For the text-containing cell, return its midpoint in (X, Y) coordinate format. 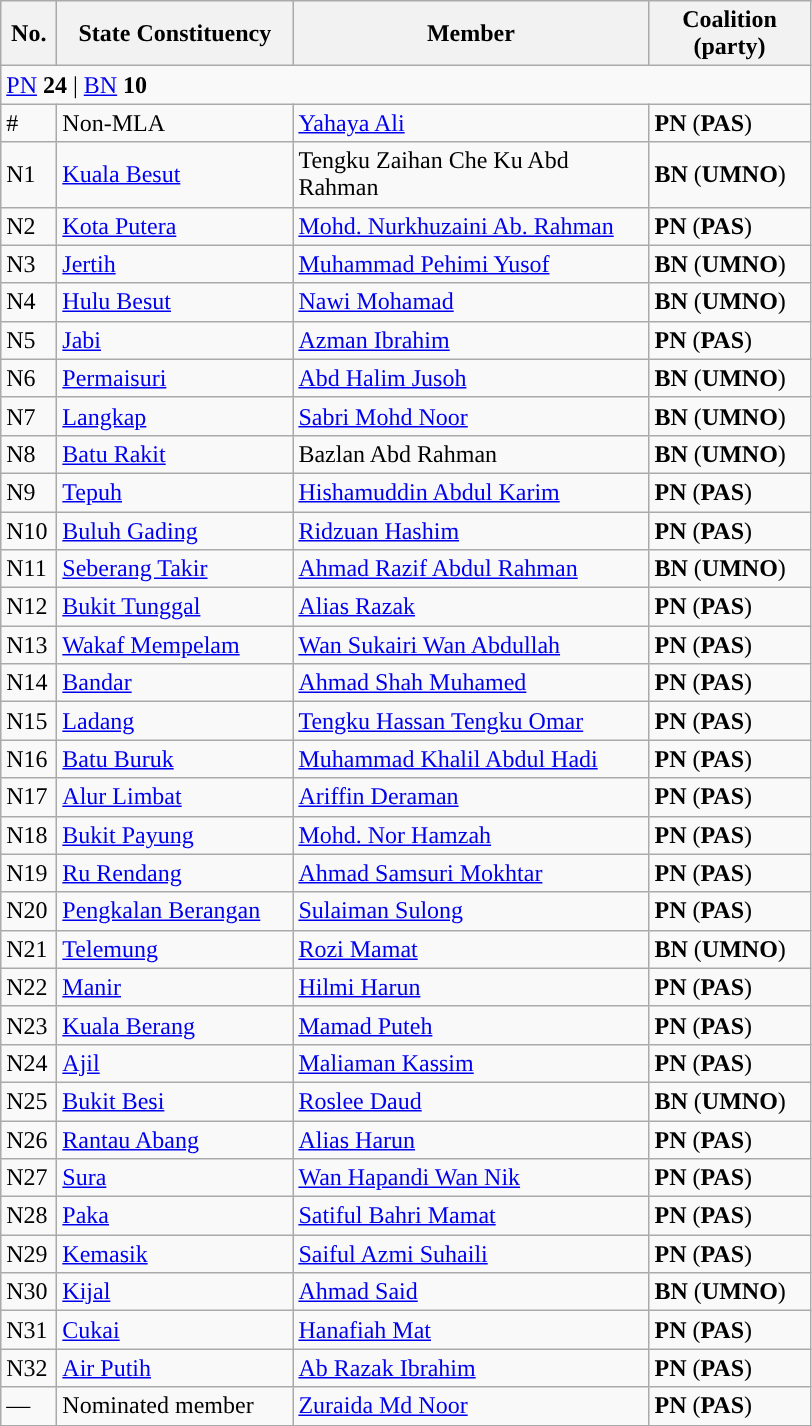
Wan Hapandi Wan Nik (471, 1178)
Ahmad Shah Muhamed (471, 683)
PN 24 | BN 10 (406, 85)
N15 (29, 721)
N25 (29, 1101)
Rozi Mamat (471, 949)
N18 (29, 835)
N8 (29, 454)
N13 (29, 645)
Ab Razak Ibrahim (471, 1368)
Ariffin Deraman (471, 797)
Wan Sukairi Wan Abdullah (471, 645)
Alur Limbat (175, 797)
N2 (29, 226)
Zuraida Md Noor (471, 1406)
Member (471, 34)
N30 (29, 1292)
Cukai (175, 1330)
Mohd. Nor Hamzah (471, 835)
Mamad Puteh (471, 1025)
Batu Buruk (175, 759)
N14 (29, 683)
Alias Harun (471, 1139)
N3 (29, 264)
N16 (29, 759)
Bukit Tunggal (175, 607)
Bazlan Abd Rahman (471, 454)
Hulu Besut (175, 302)
N22 (29, 987)
N26 (29, 1139)
Tengku Zaihan Che Ku Abd Rahman (471, 174)
Kijal (175, 1292)
Nominated member (175, 1406)
N21 (29, 949)
N20 (29, 911)
Sulaiman Sulong (471, 911)
N29 (29, 1254)
N1 (29, 174)
Tengku Hassan Tengku Omar (471, 721)
Kemasik (175, 1254)
N11 (29, 569)
Langkap (175, 416)
Satiful Bahri Mamat (471, 1216)
N19 (29, 873)
Sabri Mohd Noor (471, 416)
Hanafiah Mat (471, 1330)
N9 (29, 492)
Ru Rendang (175, 873)
Mohd. Nurkhuzaini Ab. Rahman (471, 226)
Permaisuri (175, 378)
Paka (175, 1216)
Jertih (175, 264)
Manir (175, 987)
Telemung (175, 949)
Kota Putera (175, 226)
Bukit Besi (175, 1101)
Bandar (175, 683)
N23 (29, 1025)
Sura (175, 1178)
Tepuh (175, 492)
Ahmad Razif Abdul Rahman (471, 569)
N27 (29, 1178)
N12 (29, 607)
Seberang Takir (175, 569)
Ahmad Samsuri Mokhtar (471, 873)
Bukit Payung (175, 835)
Non-MLA (175, 123)
Saiful Azmi Suhaili (471, 1254)
N6 (29, 378)
Air Putih (175, 1368)
Jabi (175, 340)
N17 (29, 797)
N32 (29, 1368)
Ridzuan Hashim (471, 531)
Abd Halim Jusoh (471, 378)
N5 (29, 340)
Rantau Abang (175, 1139)
Buluh Gading (175, 531)
Batu Rakit (175, 454)
Yahaya Ali (471, 123)
Muhammad Khalil Abdul Hadi (471, 759)
Pengkalan Berangan (175, 911)
Roslee Daud (471, 1101)
Wakaf Mempelam (175, 645)
N31 (29, 1330)
Nawi Mohamad (471, 302)
Ladang (175, 721)
Maliaman Kassim (471, 1063)
Hishamuddin Abdul Karim (471, 492)
N4 (29, 302)
Kuala Besut (175, 174)
Ahmad Said (471, 1292)
Muhammad Pehimi Yusof (471, 264)
Kuala Berang (175, 1025)
Alias Razak (471, 607)
State Constituency (175, 34)
N28 (29, 1216)
N10 (29, 531)
Coalition (party) (730, 34)
No. (29, 34)
Azman Ibrahim (471, 340)
— (29, 1406)
Hilmi Harun (471, 987)
N7 (29, 416)
Ajil (175, 1063)
N24 (29, 1063)
# (29, 123)
